Determine the [x, y] coordinate at the center of the cell enclosing the given text.  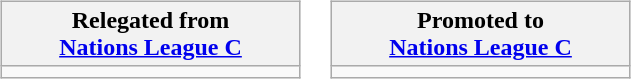
Promoted toNations League C [480, 34]
Relegated fromNations League C [150, 34]
